Identify which cell holds the provided text, then report its (x, y) central coordinate. 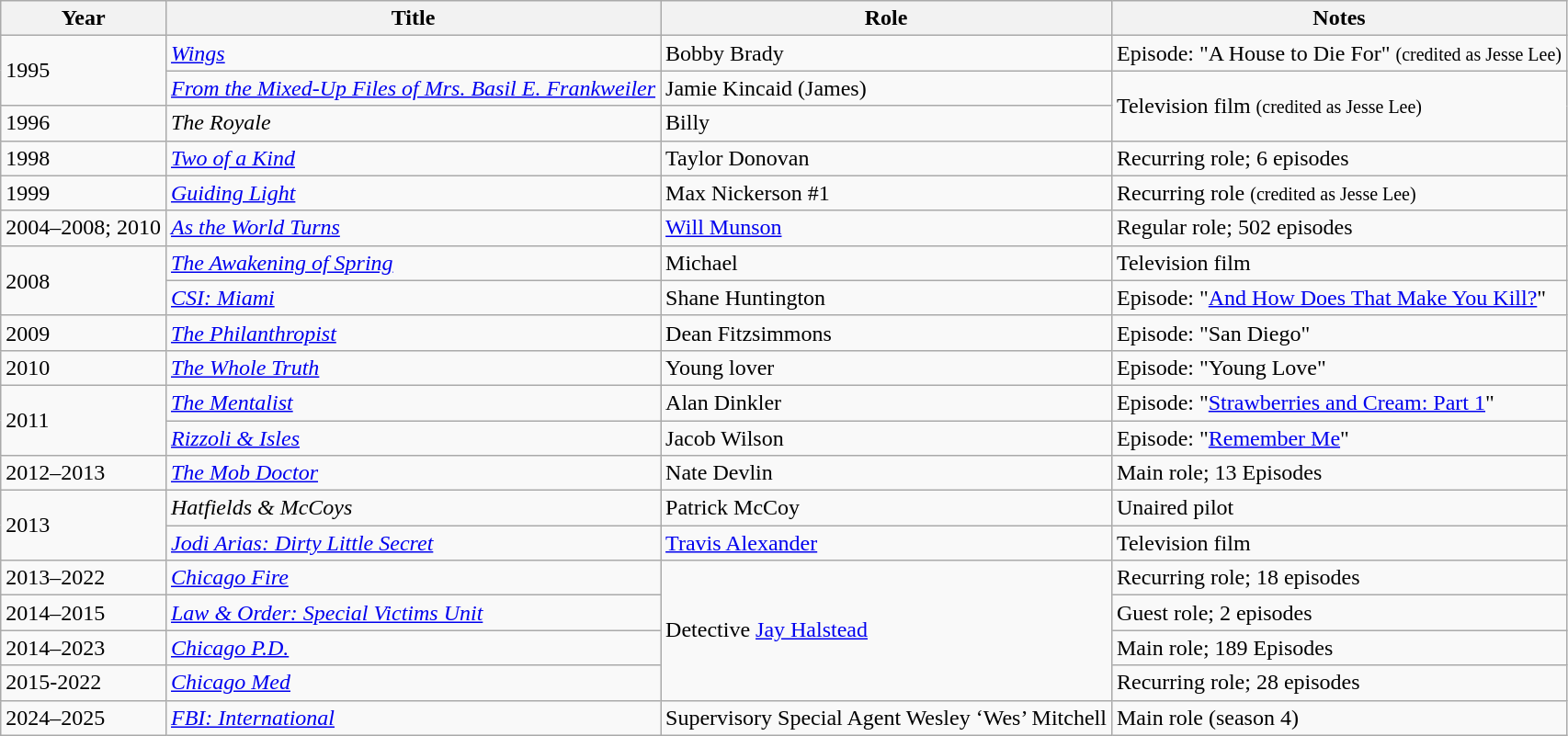
Max Nickerson #1 (886, 193)
2015-2022 (84, 683)
Nate Devlin (886, 473)
Episode: "San Diego" (1338, 333)
2004–2008; 2010 (84, 228)
2010 (84, 368)
The Awakening of Spring (413, 263)
Episode: "And How Does That Make You Kill?" (1338, 298)
Television film (credited as Jesse Lee) (1338, 106)
Title (413, 18)
2024–2025 (84, 718)
Regular role; 502 episodes (1338, 228)
Shane Huntington (886, 298)
Dean Fitzsimmons (886, 333)
Chicago P.D. (413, 648)
1999 (84, 193)
Hatfields & McCoys (413, 508)
2011 (84, 420)
Travis Alexander (886, 543)
Episode: "Strawberries and Cream: Part 1" (1338, 402)
Alan Dinkler (886, 402)
The Mentalist (413, 402)
Billy (886, 123)
The Royale (413, 123)
Main role (season 4) (1338, 718)
Jamie Kincaid (James) (886, 88)
The Whole Truth (413, 368)
Will Munson (886, 228)
Recurring role; 18 episodes (1338, 578)
Jacob Wilson (886, 438)
Detective Jay Halstead (886, 630)
Episode: "Young Love" (1338, 368)
As the World Turns (413, 228)
Bobby Brady (886, 53)
Main role; 13 Episodes (1338, 473)
2009 (84, 333)
Wings (413, 53)
Guest role; 2 episodes (1338, 613)
2014–2015 (84, 613)
2014–2023 (84, 648)
The Philanthropist (413, 333)
Recurring role; 6 episodes (1338, 158)
From the Mixed-Up Files of Mrs. Basil E. Frankweiler (413, 88)
Episode: "A House to Die For" (credited as Jesse Lee) (1338, 53)
2013 (84, 526)
Unaired pilot (1338, 508)
Law & Order: Special Victims Unit (413, 613)
Chicago Fire (413, 578)
2008 (84, 280)
2013–2022 (84, 578)
Jodi Arias: Dirty Little Secret (413, 543)
CSI: Miami (413, 298)
Michael (886, 263)
Guiding Light (413, 193)
Chicago Med (413, 683)
Recurring role (credited as Jesse Lee) (1338, 193)
Two of a Kind (413, 158)
Taylor Donovan (886, 158)
1995 (84, 71)
1996 (84, 123)
Year (84, 18)
Main role; 189 Episodes (1338, 648)
FBI: International (413, 718)
Rizzoli & Isles (413, 438)
Patrick McCoy (886, 508)
Role (886, 18)
Notes (1338, 18)
Young lover (886, 368)
2012–2013 (84, 473)
Supervisory Special Agent Wesley ‘Wes’ Mitchell (886, 718)
Episode: "Remember Me" (1338, 438)
The Mob Doctor (413, 473)
1998 (84, 158)
Recurring role; 28 episodes (1338, 683)
